Find where the given text appears and provide that cell's center as [x, y] coordinate. 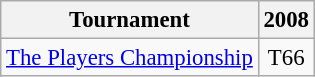
T66 [286, 58]
Tournament [130, 20]
2008 [286, 20]
The Players Championship [130, 58]
